Return the [X, Y] coordinate for the center point of the cell that contains the specified text.  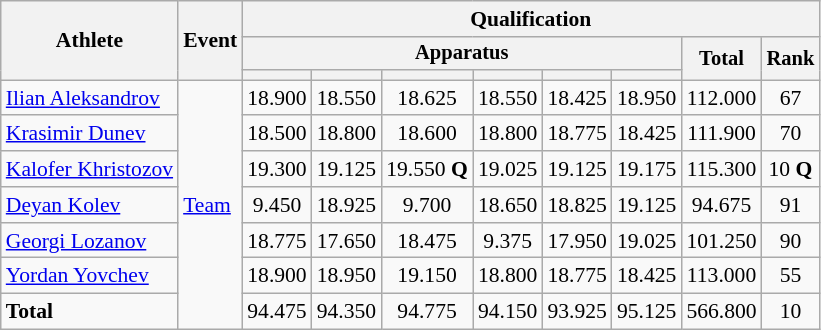
19.550 Q [427, 169]
111.900 [721, 134]
18.925 [346, 205]
115.300 [721, 169]
94.775 [427, 312]
18.650 [508, 205]
10 Q [791, 169]
112.000 [721, 98]
Athlete [90, 40]
67 [791, 98]
70 [791, 134]
10 [791, 312]
18.625 [427, 98]
95.125 [646, 312]
566.800 [721, 312]
Ilian Aleksandrov [90, 98]
9.450 [276, 205]
18.475 [427, 241]
Apparatus [462, 54]
55 [791, 276]
19.300 [276, 169]
94.150 [508, 312]
90 [791, 241]
94.675 [721, 205]
17.650 [346, 241]
17.950 [576, 241]
94.350 [346, 312]
19.175 [646, 169]
94.475 [276, 312]
9.700 [427, 205]
Yordan Yovchev [90, 276]
Kalofer Khristozov [90, 169]
Deyan Kolev [90, 205]
101.250 [721, 241]
Rank [791, 58]
18.500 [276, 134]
93.925 [576, 312]
Qualification [530, 19]
9.375 [508, 241]
Krasimir Dunev [90, 134]
Event [210, 40]
Team [210, 204]
18.825 [576, 205]
Georgi Lozanov [90, 241]
91 [791, 205]
113.000 [721, 276]
18.600 [427, 134]
19.150 [427, 276]
